Scan for the cell matching the given text and deliver its [x, y] coordinate at center. 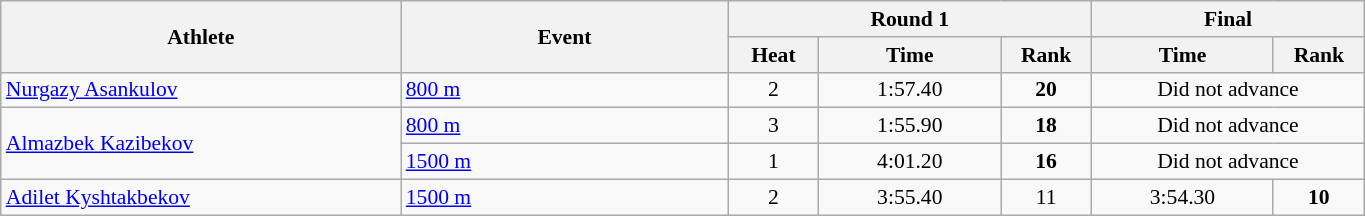
Almazbek Kazibekov [201, 144]
Adilet Kyshtakbekov [201, 197]
1 [774, 162]
Athlete [201, 36]
3 [774, 126]
20 [1046, 90]
3:55.40 [910, 197]
4:01.20 [910, 162]
1:57.40 [910, 90]
Heat [774, 55]
10 [1318, 197]
16 [1046, 162]
18 [1046, 126]
Nurgazy Asankulov [201, 90]
1:55.90 [910, 126]
Final [1228, 19]
11 [1046, 197]
3:54.30 [1183, 197]
Round 1 [910, 19]
Event [564, 36]
